Provide the (X, Y) coordinate of the cell's center where the given text is located.  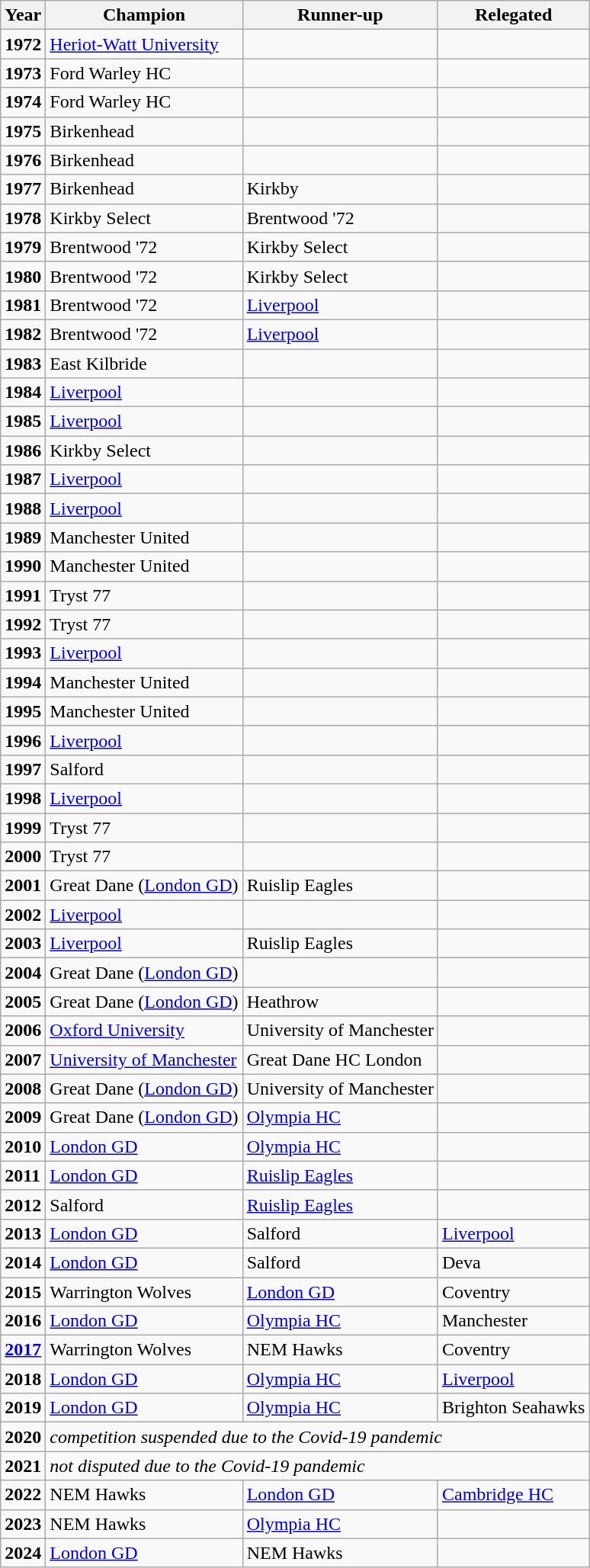
2013 (23, 1233)
1985 (23, 422)
Champion (144, 15)
1991 (23, 595)
Relegated (513, 15)
1995 (23, 711)
1980 (23, 276)
1981 (23, 305)
2001 (23, 886)
Cambridge HC (513, 1495)
Year (23, 15)
Runner-up (340, 15)
Heriot-Watt University (144, 44)
1973 (23, 73)
2004 (23, 973)
1983 (23, 364)
Heathrow (340, 1002)
1984 (23, 393)
Deva (513, 1262)
Manchester (513, 1321)
2015 (23, 1292)
1975 (23, 131)
1979 (23, 247)
1998 (23, 798)
2005 (23, 1002)
2014 (23, 1262)
1987 (23, 479)
not disputed due to the Covid-19 pandemic (317, 1466)
2016 (23, 1321)
2017 (23, 1350)
2020 (23, 1437)
Great Dane HC London (340, 1060)
2006 (23, 1031)
2023 (23, 1524)
1997 (23, 769)
2003 (23, 944)
Oxford University (144, 1031)
East Kilbride (144, 364)
1972 (23, 44)
1989 (23, 537)
2021 (23, 1466)
2000 (23, 857)
Brighton Seahawks (513, 1408)
2012 (23, 1204)
2008 (23, 1089)
1992 (23, 624)
2002 (23, 915)
competition suspended due to the Covid-19 pandemic (317, 1437)
1986 (23, 451)
2024 (23, 1553)
2019 (23, 1408)
2007 (23, 1060)
Kirkby (340, 189)
1976 (23, 160)
2018 (23, 1379)
1982 (23, 334)
1988 (23, 508)
2011 (23, 1175)
2010 (23, 1146)
1990 (23, 566)
1999 (23, 827)
1974 (23, 102)
1978 (23, 218)
1993 (23, 653)
2022 (23, 1495)
1977 (23, 189)
1994 (23, 682)
2009 (23, 1117)
1996 (23, 740)
